Detect which cell encompasses the target text, then output its (x, y) center coordinate. 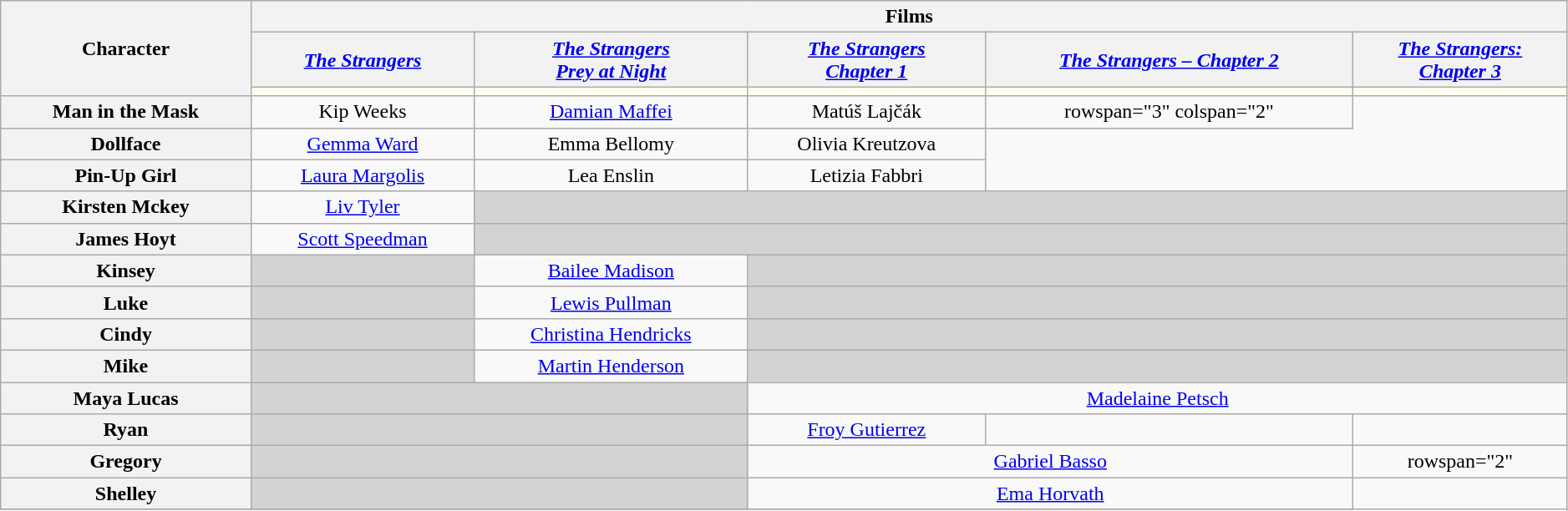
Lea Enslin (611, 175)
Character (126, 48)
Emma Bellomy (611, 144)
Dollface (126, 144)
Damian Maffei (611, 112)
The StrangersChapter 1 (866, 60)
Letizia Fabbri (866, 175)
Scott Speedman (363, 239)
The StrangersPrey at Night (611, 60)
Kirsten Mckey (126, 207)
Gregory (126, 462)
Bailee Madison (611, 271)
rowspan="3" colspan="2" (1169, 112)
rowspan="2" (1460, 462)
Luke (126, 302)
Films (909, 17)
Froy Gutierrez (866, 430)
Shelley (126, 493)
Laura Margolis (363, 175)
Liv Tyler (363, 207)
Pin-Up Girl (126, 175)
Cindy (126, 334)
Matúš Lajčák (866, 112)
Martin Henderson (611, 366)
The Strangers (363, 60)
Ema Horvath (1050, 493)
Christina Hendricks (611, 334)
Ryan (126, 430)
Maya Lucas (126, 398)
Olivia Kreutzova (866, 144)
Mike (126, 366)
The Strangers – Chapter 2 (1169, 60)
Lewis Pullman (611, 302)
The Strangers: Chapter 3 (1460, 60)
Gemma Ward (363, 144)
Kinsey (126, 271)
Kip Weeks (363, 112)
James Hoyt (126, 239)
Madelaine Petsch (1158, 398)
Man in the Mask (126, 112)
Gabriel Basso (1050, 462)
